Identify which cell holds the provided text, then report its (X, Y) central coordinate. 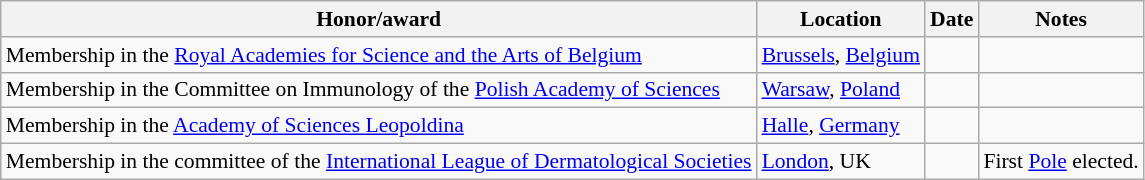
Notes (1060, 19)
Date (952, 19)
Membership in the Royal Academies for Science and the Arts of Belgium (379, 55)
Membership in the Committee on Immunology of the Polish Academy of Sciences (379, 90)
London, UK (841, 162)
Membership in the Academy of Sciences Leopoldina (379, 126)
Halle, Germany (841, 126)
Warsaw, Poland (841, 90)
Honor/award (379, 19)
First Pole elected. (1060, 162)
Brussels, Belgium (841, 55)
Membership in the committee of the International League of Dermatological Societies (379, 162)
Location (841, 19)
